Search for the cell housing the specified text and yield its (X, Y) center coordinate. 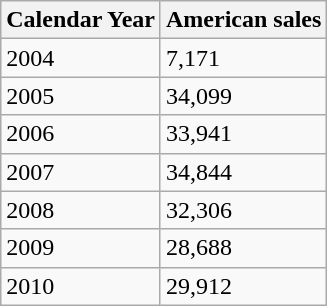
2008 (81, 210)
32,306 (243, 210)
34,099 (243, 96)
2010 (81, 286)
2007 (81, 172)
34,844 (243, 172)
2006 (81, 134)
7,171 (243, 58)
28,688 (243, 248)
29,912 (243, 286)
Calendar Year (81, 20)
2004 (81, 58)
33,941 (243, 134)
2009 (81, 248)
2005 (81, 96)
American sales (243, 20)
